Return [X, Y] of the center of cell containing provided text 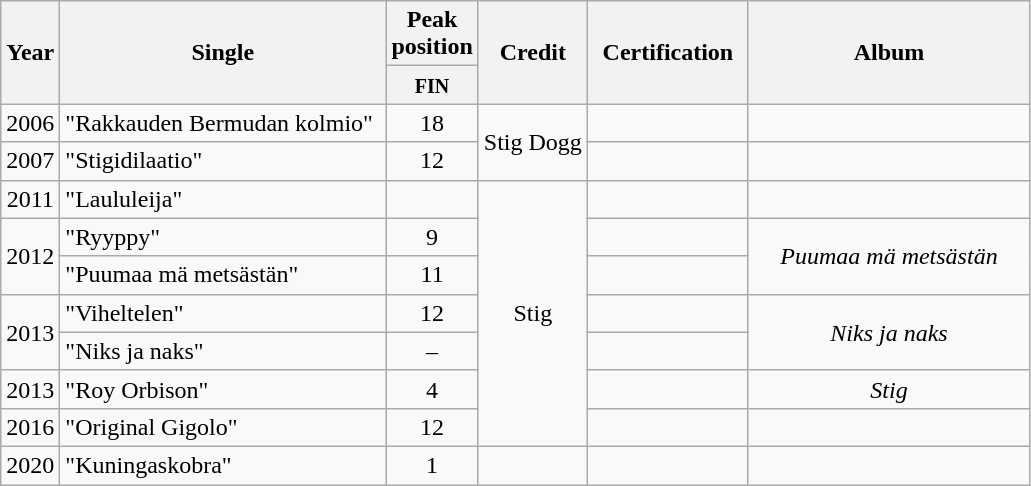
2012 [30, 256]
Niks ja naks [888, 332]
18 [432, 123]
2007 [30, 161]
"Ryyppy" [223, 237]
– [432, 351]
11 [432, 275]
"Laululeija" [223, 199]
Certification [668, 52]
"Puumaa mä metsästän" [223, 275]
4 [432, 389]
"Viheltelen" [223, 313]
2020 [30, 465]
Puumaa mä metsästän [888, 256]
"Rakkauden Bermudan kolmio" [223, 123]
"Niks ja naks" [223, 351]
Stig Dogg [532, 142]
2016 [30, 427]
2006 [30, 123]
Credit [532, 52]
1 [432, 465]
Single [223, 52]
"Roy Orbison" [223, 389]
Album [888, 52]
2011 [30, 199]
FIN [432, 85]
"Stigidilaatio" [223, 161]
Year [30, 52]
"Original Gigolo" [223, 427]
9 [432, 237]
"Kuningaskobra" [223, 465]
Peakposition [432, 34]
